Pinpoint the cell where the given text exists, returning its (x, y) midpoint coordinate. 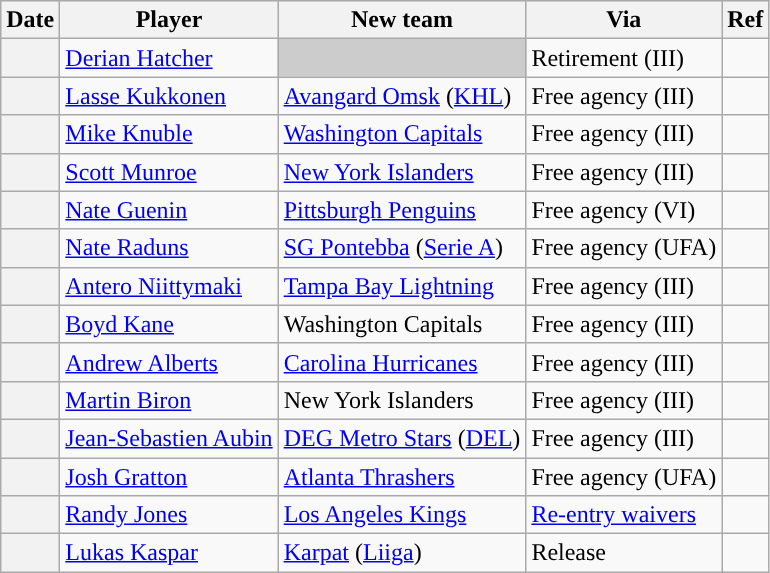
Antero Niittymaki (169, 286)
Los Angeles Kings (402, 515)
Lukas Kaspar (169, 553)
Retirement (III) (624, 58)
Derian Hatcher (169, 58)
Pittsburgh Penguins (402, 210)
Mike Knuble (169, 134)
Release (624, 553)
SG Pontebba (Serie A) (402, 248)
New team (402, 20)
Lasse Kukkonen (169, 96)
Nate Raduns (169, 248)
Carolina Hurricanes (402, 362)
Ref (746, 20)
DEG Metro Stars (DEL) (402, 438)
Boyd Kane (169, 324)
Martin Biron (169, 400)
Randy Jones (169, 515)
Free agency (VI) (624, 210)
Tampa Bay Lightning (402, 286)
Avangard Omsk (KHL) (402, 96)
Andrew Alberts (169, 362)
Karpat (Liiga) (402, 553)
Player (169, 20)
Date (30, 20)
Nate Guenin (169, 210)
Scott Munroe (169, 172)
Atlanta Thrashers (402, 477)
Josh Gratton (169, 477)
Via (624, 20)
Re-entry waivers (624, 515)
Jean-Sebastien Aubin (169, 438)
